Detect which cell encompasses the target text, then output its [X, Y] center coordinate. 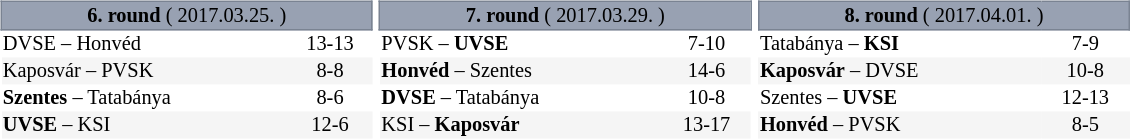
KSI – Kaposvár [521, 126]
Kaposvár – PVSK [144, 72]
13-13 [330, 44]
13-17 [706, 126]
14-6 [706, 72]
8. round ( 2017.04.01. ) [944, 15]
Tatabánya – KSI [900, 44]
PVSK – UVSE [521, 44]
Szentes – UVSE [900, 98]
7-10 [706, 44]
Honvéd – PVSK [900, 126]
12-6 [330, 126]
DVSE – Honvéd [144, 44]
8-6 [330, 98]
12-13 [1085, 98]
DVSE – Tatabánya [521, 98]
UVSE – KSI [144, 126]
7. round ( 2017.03.29. ) [566, 15]
6. round ( 2017.03.25. ) [186, 15]
Kaposvár – DVSE [900, 72]
8-8 [330, 72]
Honvéd – Szentes [521, 72]
Szentes – Tatabánya [144, 98]
7-9 [1085, 44]
8-5 [1085, 126]
